Determine the [x, y] coordinate at the center of the cell enclosing the given text.  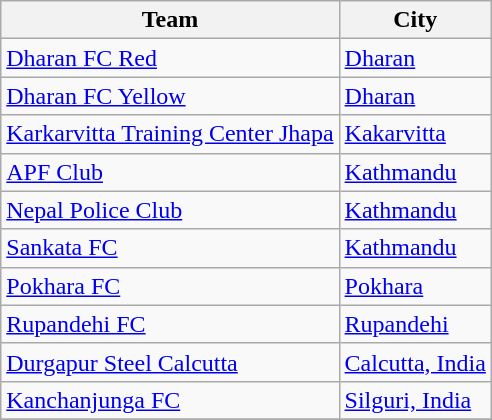
Pokhara [415, 286]
Calcutta, India [415, 362]
Sankata FC [170, 248]
City [415, 20]
Nepal Police Club [170, 210]
Dharan FC Yellow [170, 96]
Rupandehi [415, 324]
Pokhara FC [170, 286]
Kanchanjunga FC [170, 400]
APF Club [170, 172]
Rupandehi FC [170, 324]
Kakarvitta [415, 134]
Dharan FC Red [170, 58]
Team [170, 20]
Karkarvitta Training Center Jhapa [170, 134]
Silguri, India [415, 400]
Durgapur Steel Calcutta [170, 362]
